Detect which cell encompasses the target text, then output its [X, Y] center coordinate. 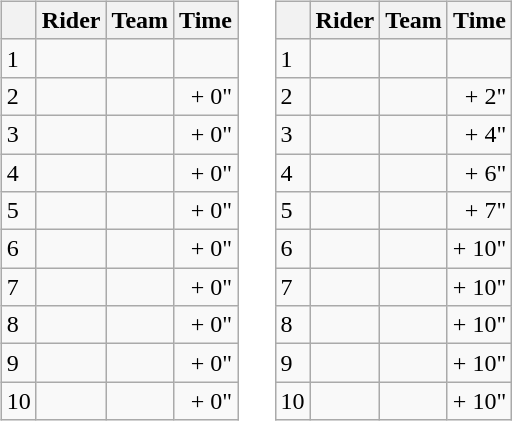
+ 4" [479, 134]
+ 6" [479, 173]
+ 2" [479, 96]
+ 7" [479, 211]
